Return the (X, Y) coordinate for the center point of the cell that contains the specified text.  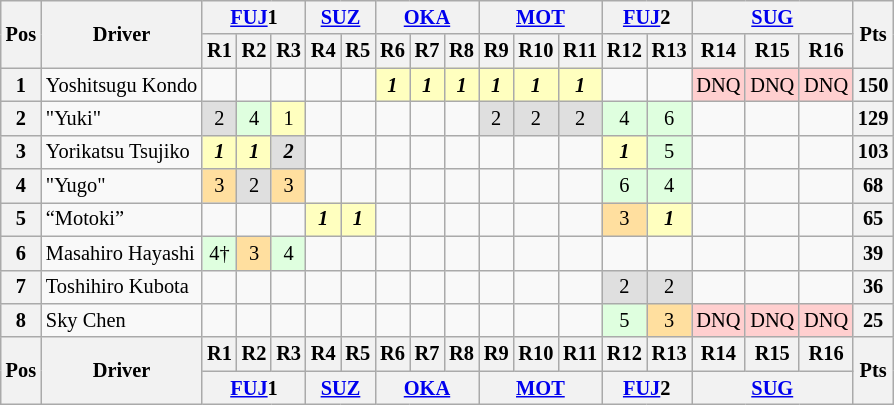
"Yugo" (122, 186)
4† (220, 253)
39 (873, 253)
Toshihiro Kubota (122, 287)
25 (873, 320)
65 (873, 219)
“Motoki” (122, 219)
Yoshitsugu Kondo (122, 85)
103 (873, 152)
129 (873, 118)
Masahiro Hayashi (122, 253)
8 (21, 320)
Sky Chen (122, 320)
36 (873, 287)
Yorikatsu Tsujiko (122, 152)
150 (873, 85)
7 (21, 287)
"Yuki" (122, 118)
68 (873, 186)
